Return [x, y] of the center of cell containing provided text 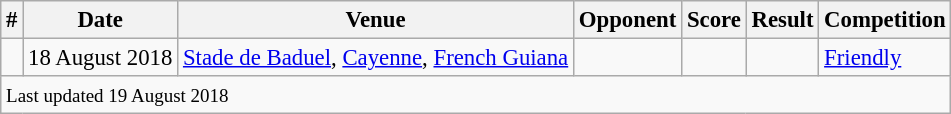
Last updated 19 August 2018 [476, 95]
Friendly [885, 58]
Venue [376, 20]
Date [100, 20]
Score [714, 20]
Opponent [628, 20]
Result [782, 20]
# [12, 20]
Stade de Baduel, Cayenne, French Guiana [376, 58]
18 August 2018 [100, 58]
Competition [885, 20]
